Scan for the cell matching the given text and deliver its [X, Y] coordinate at center. 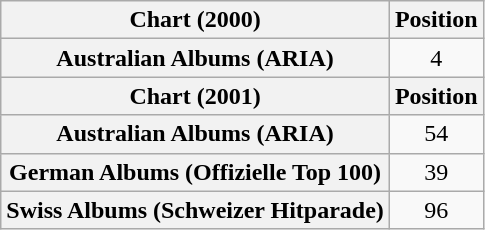
Swiss Albums (Schweizer Hitparade) [196, 210]
Chart (2001) [196, 96]
39 [436, 172]
96 [436, 210]
4 [436, 58]
54 [436, 134]
Chart (2000) [196, 20]
German Albums (Offizielle Top 100) [196, 172]
